From the cell containing the given text, extract its center point as (x, y) coordinate. 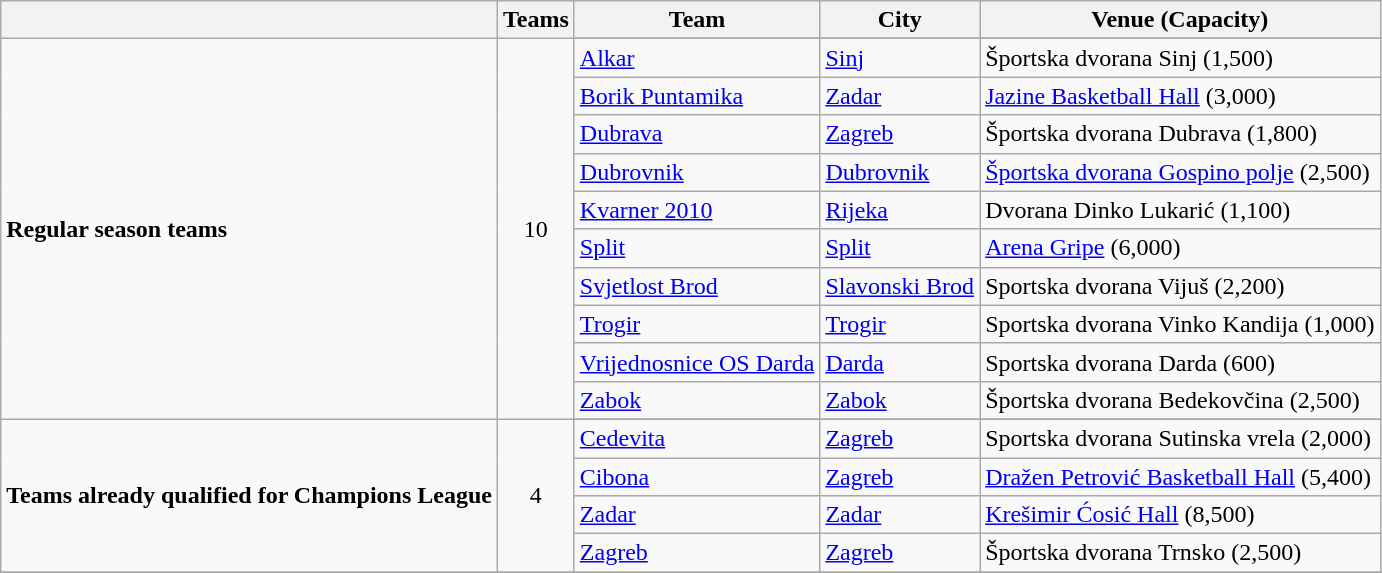
Sportska dvorana Vinko Kandija (1,000) (1180, 324)
Teams already qualified for Champions League (250, 495)
Sinj (900, 58)
Arena Gripe (6,000) (1180, 248)
Cedevita (697, 438)
Dubrava (697, 134)
Venue (Capacity) (1180, 20)
Dražen Petrović Basketball Hall (5,400) (1180, 477)
Rijeka (900, 210)
Kvarner 2010 (697, 210)
Slavonski Brod (900, 286)
Darda (900, 362)
Cibona (697, 477)
Športska dvorana Dubrava (1,800) (1180, 134)
Regular season teams (250, 230)
Sportska dvorana Sutinska vrela (2,000) (1180, 438)
Športska dvorana Sinj (1,500) (1180, 58)
Vrijednosnice OS Darda (697, 362)
Dvorana Dinko Lukarić (1,100) (1180, 210)
City (900, 20)
Sportska dvorana Vijuš (2,200) (1180, 286)
Športska dvorana Trnsko (2,500) (1180, 553)
10 (536, 230)
Alkar (697, 58)
Jazine Basketball Hall (3,000) (1180, 96)
Svjetlost Brod (697, 286)
Team (697, 20)
Teams (536, 20)
4 (536, 495)
Krešimir Ćosić Hall (8,500) (1180, 515)
Športska dvorana Bedekovčina (2,500) (1180, 400)
Sportska dvorana Darda (600) (1180, 362)
Borik Puntamika (697, 96)
Športska dvorana Gospino polje (2,500) (1180, 172)
